Scan for the cell matching the given text and deliver its (X, Y) coordinate at center. 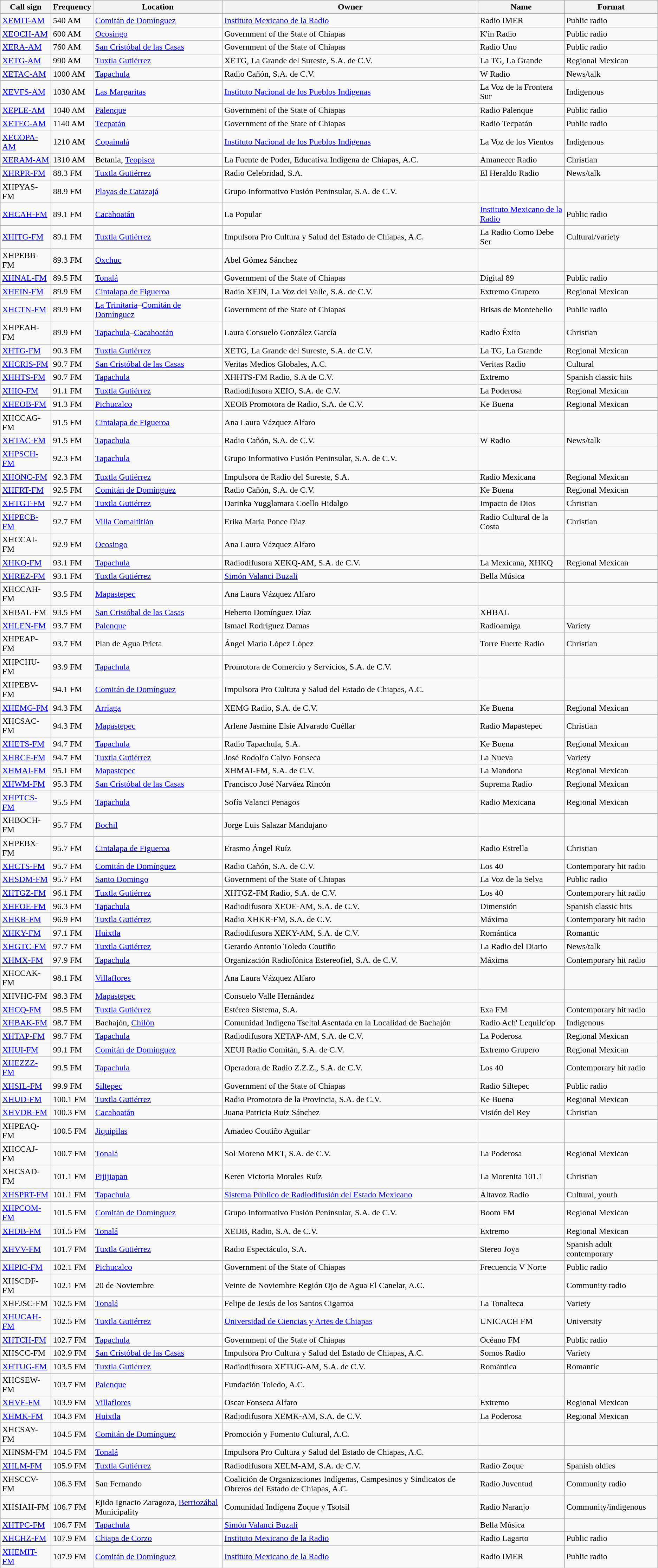
XECOPA-AM (26, 141)
Veritas Radio (521, 364)
XHPEAP-FM (26, 644)
XHTUG-FM (26, 1367)
103.9 FM (72, 1403)
La Nueva (521, 757)
97.9 FM (72, 960)
93.9 FM (72, 667)
Radio Palenque (521, 110)
103.5 FM (72, 1367)
Universidad de Ciencias y Artes de Chiapas (350, 1321)
Coalición de Organizaciones Indígenas, Campesinos y Sindicatos de Obreros del Estado de Chiapas, A.C. (350, 1484)
Radiodifusora XEIO, S.A. de C.V. (350, 391)
Radio Siltepec (521, 1086)
91.3 FM (72, 404)
Darinka Yugglamara Coello Hidalgo (350, 504)
1030 AM (72, 92)
XHPYAS-FM (26, 191)
XHVHC-FM (26, 996)
89.5 FM (72, 278)
XEMIT-AM (26, 20)
99.9 FM (72, 1086)
Radio Estrella (521, 848)
XHWM-FM (26, 784)
XHFRT-FM (26, 490)
XHPTCS-FM (26, 802)
Dimensión (521, 906)
Owner (350, 7)
Veinte de Noviembre Región Ojo de Agua El Canelar, A.C. (350, 1285)
La Mandona (521, 771)
XHFJSC-FM (26, 1304)
XHBAK-FM (26, 1023)
Pijijiapan (157, 1177)
Villa Comaltitlán (157, 522)
La Popular (350, 215)
XHCCAJ-FM (26, 1153)
XHCCAK-FM (26, 978)
XHLEN-FM (26, 626)
92.5 FM (72, 490)
Ismael Rodríguez Damas (350, 626)
XHEOB-FM (26, 404)
92.9 FM (72, 544)
XHCCAG-FM (26, 422)
José Rodolfo Calvo Fonseca (350, 757)
Boom FM (521, 1212)
Jorge Luis Salazar Mandujano (350, 825)
XHPEBB-FM (26, 260)
XHCTN-FM (26, 309)
95.1 FM (72, 771)
XHTAP-FM (26, 1036)
102.7 FM (72, 1340)
Radio Zoque (521, 1466)
Spanish oldies (611, 1466)
XHPEBV-FM (26, 689)
University (611, 1321)
XHUI-FM (26, 1050)
Radioamiga (521, 626)
XHITG-FM (26, 237)
XHTGZ-FM Radio, S.A. de C.V. (350, 893)
XHPSCH-FM (26, 459)
Estéreo Sistema, S.A. (350, 1010)
XHETS-FM (26, 744)
XHSCC-FM (26, 1353)
Consuelo Valle Hernández (350, 996)
Format (611, 7)
La Radio Como Debe Ser (521, 237)
XHVF-FM (26, 1403)
XHBAL (521, 612)
XHCSAY-FM (26, 1434)
Radio Mapastepec (521, 726)
XHDB-FM (26, 1231)
XETEC-AM (26, 123)
XHSIL-FM (26, 1086)
88.3 FM (72, 173)
XHTGT-FM (26, 504)
Copainalá (157, 141)
XHHTS-FM Radio, S.A de C.V. (350, 377)
99.5 FM (72, 1068)
106.3 FM (72, 1484)
XHTGZ-FM (26, 893)
102.9 FM (72, 1353)
XHEMIT-FM (26, 1556)
20 de Noviembre (157, 1285)
990 AM (72, 60)
Radio Naranjo (521, 1506)
XHEIN-FM (26, 292)
XHUD-FM (26, 1099)
XEOCH-AM (26, 34)
Spanish adult contemporary (611, 1249)
Frequency (72, 7)
Radio Lagarto (521, 1538)
XEOB Promotora de Radio, S.A. de C.V. (350, 404)
XHNAL-FM (26, 278)
XHPEAQ-FM (26, 1131)
100.1 FM (72, 1099)
97.7 FM (72, 946)
La Fuente de Poder, Educativa Indígena de Chiapas, A.C. (350, 160)
XHIO-FM (26, 391)
100.3 FM (72, 1113)
Cultural/variety (611, 237)
La Mexicana, XHKQ (521, 563)
Fundación Toledo, A.C. (350, 1385)
XHCHZ-FM (26, 1538)
540 AM (72, 20)
XHBAL-FM (26, 612)
XHONC-FM (26, 476)
1140 AM (72, 123)
La Morenita 101.1 (521, 1177)
XETG-AM (26, 60)
Sol Moreno MKT, S.A. de C.V. (350, 1153)
Arlene Jasmine Elsie Alvarado Cuéllar (350, 726)
1310 AM (72, 160)
XHSCDF-FM (26, 1285)
XEPLE-AM (26, 110)
XHLM-FM (26, 1466)
XHPIC-FM (26, 1267)
Océano FM (521, 1340)
94.1 FM (72, 689)
Radiodifusora XEMK-AM, S.A. de C.V. (350, 1416)
Impacto de Dios (521, 504)
XHUCAH-FM (26, 1321)
Tapachula–Cacahoatán (157, 333)
XHSPRT-FM (26, 1195)
Name (521, 7)
95.5 FM (72, 802)
XHCCAI-FM (26, 544)
Visión del Rey (521, 1113)
Abel Gómez Sánchez (350, 260)
91.1 FM (72, 391)
XHMX-FM (26, 960)
XHPECB-FM (26, 522)
XHKY-FM (26, 933)
XHKR-FM (26, 920)
Laura Consuelo González García (350, 333)
Call sign (26, 7)
Amadeo Coutiño Aguilar (350, 1131)
Ejido Ignacio Zaragoza, Berriozábal Municipality (157, 1506)
89.3 FM (72, 260)
XHEZZZ-FM (26, 1068)
Oscar Fonseca Alfaro (350, 1403)
XHHTS-FM (26, 377)
90.3 FM (72, 351)
Oxchuc (157, 260)
Radio XHKR-FM, S.A. de C.V. (350, 920)
XHPEBX-FM (26, 848)
Frecuencia V Norte (521, 1267)
Radiodifusora XEKY-AM, S.A. de C.V. (350, 933)
XEDB, Radio, S.A. de C.V. (350, 1231)
Radio Éxito (521, 333)
Radio Juventud (521, 1484)
La Voz de los Vientos (521, 141)
XHRPR-FM (26, 173)
Radio Espectáculo, S.A. (350, 1249)
XHRCF-FM (26, 757)
XHTPC-FM (26, 1525)
Organización Radiofónica Estereofiel, S.A. de C.V. (350, 960)
XHVDR-FM (26, 1113)
Radio Promotora de la Provincia, S.A. de C.V. (350, 1099)
Felipe de Jesús de los Santos Cigarroa (350, 1304)
Amanecer Radio (521, 160)
Cultural, youth (611, 1195)
Keren Victoria Morales Ruíz (350, 1177)
XHPCHU-FM (26, 667)
La Tonalteca (521, 1304)
Radio Cultural de la Costa (521, 522)
Radio Celebridad, S.A. (350, 173)
1210 AM (72, 141)
Radiodifusora XELM-AM, S.A. de C.V. (350, 1466)
El Heraldo Radio (521, 173)
98.3 FM (72, 996)
XHCCAH-FM (26, 594)
Radiodifusora XETAP-AM, S.A. de C.V. (350, 1036)
100.5 FM (72, 1131)
XHMAI-FM (26, 771)
95.3 FM (72, 784)
Bachajón, Chilón (157, 1023)
XEMG Radio, S.A. de C.V. (350, 708)
XHEMG-FM (26, 708)
Location (157, 7)
100.7 FM (72, 1153)
La Voz de la Selva (521, 879)
XHGTC-FM (26, 946)
Tecpatán (157, 123)
1040 AM (72, 110)
La Trinitaria–Comitán de Domínguez (157, 309)
XHEOE-FM (26, 906)
XHPEAH-FM (26, 333)
Promotora de Comercio y Servicios, S.A. de C.V. (350, 667)
Siltepec (157, 1086)
Promoción y Fomento Cultural, A.C. (350, 1434)
Plan de Agua Prieta (157, 644)
98.5 FM (72, 1010)
Sofía Valanci Penagos (350, 802)
XHVV-FM (26, 1249)
XHNSM-FM (26, 1452)
K'in Radio (521, 34)
99.1 FM (72, 1050)
Somos Radio (521, 1353)
Bochil (157, 825)
XETAC-AM (26, 74)
Operadora de Radio Z.Z.Z., S.A. de C.V. (350, 1068)
Gerardo Antonio Toledo Coutiño (350, 946)
XERAM-AM (26, 160)
Radiodifusora XEOE-AM, S.A. de C.V. (350, 906)
Impulsora de Radio del Sureste, S.A. (350, 476)
XHCRIS-FM (26, 364)
600 AM (72, 34)
XHTCH-FM (26, 1340)
Arriaga (157, 708)
1000 AM (72, 74)
Ángel María López López (350, 644)
96.3 FM (72, 906)
XHMAI-FM, S.A. de C.V. (350, 771)
Erika María Ponce Díaz (350, 522)
Comunidad Indígena Zoque y Tsotsil (350, 1506)
Exa FM (521, 1010)
Juana Patricia Ruiz Sánchez (350, 1113)
XHCTS-FM (26, 866)
XHCQ-FM (26, 1010)
XHCSAD-FM (26, 1177)
103.7 FM (72, 1385)
Radio Ach' Lequilc'op (521, 1023)
Las Margaritas (157, 92)
XHMK-FM (26, 1416)
XHSDM-FM (26, 879)
104.3 FM (72, 1416)
88.9 FM (72, 191)
XHCSAC-FM (26, 726)
Brisas de Montebello (521, 309)
Torre Fuerte Radio (521, 644)
Radio Tecpatán (521, 123)
XHCAH-FM (26, 215)
Radio Uno (521, 47)
San Fernando (157, 1484)
Santo Domingo (157, 879)
Jiquipilas (157, 1131)
XHCSEW-FM (26, 1385)
Radio XEIN, La Voz del Valle, S.A. de C.V. (350, 292)
Erasmo Ángel Ruíz (350, 848)
Digital 89 (521, 278)
Veritas Medios Globales, A.C. (350, 364)
XEVFS-AM (26, 92)
760 AM (72, 47)
98.1 FM (72, 978)
Comunidad Indígena Tseltal Asentada en la Localidad de Bachajón (350, 1023)
XHPCOM-FM (26, 1212)
97.1 FM (72, 933)
96.9 FM (72, 920)
Radio Tapachula, S.A. (350, 744)
Stereo Joya (521, 1249)
XEUI Radio Comitán, S.A. de C.V. (350, 1050)
Chiapa de Corzo (157, 1538)
Playas de Catazajá (157, 191)
101.7 FM (72, 1249)
La Voz de la Frontera Sur (521, 92)
XERA-AM (26, 47)
XHBOCH-FM (26, 825)
Radiodifusora XETUG-AM, S.A. de C.V. (350, 1367)
Altavoz Radio (521, 1195)
Heberto Domínguez Díaz (350, 612)
XHTAC-FM (26, 440)
Community/indigenous (611, 1506)
UNICACH FM (521, 1321)
96.1 FM (72, 893)
La Radio del Diario (521, 946)
105.9 FM (72, 1466)
Radiodifusora XEKQ-AM, S.A. de C.V. (350, 563)
XHTG-FM (26, 351)
Cultural (611, 364)
Suprema Radio (521, 784)
Francisco José Narváez Rincón (350, 784)
XHSCCV-FM (26, 1484)
XHKQ-FM (26, 563)
Betania, Teopisca (157, 160)
XHSIAH-FM (26, 1506)
Sistema Público de Radiodifusión del Estado Mexicano (350, 1195)
XHREZ-FM (26, 576)
